Capture the cell that displays the provided text and extract its [X, Y] central coordinate. 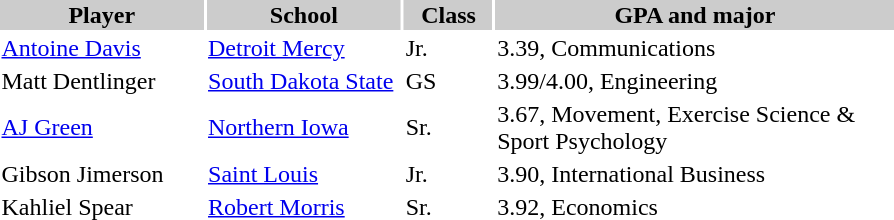
Class [448, 15]
GS [448, 81]
Player [102, 15]
3.67, Movement, Exercise Science & Sport Psychology [695, 128]
3.39, Communications [695, 48]
Detroit Mercy [304, 48]
GPA and major [695, 15]
Saint Louis [304, 174]
School [304, 15]
South Dakota State [304, 81]
Antoine Davis [102, 48]
Gibson Jimerson [102, 174]
Sr. [448, 128]
Matt Dentlinger [102, 81]
3.90, International Business [695, 174]
AJ Green [102, 128]
Northern Iowa [304, 128]
3.99/4.00, Engineering [695, 81]
